Return [x, y] of the center of cell containing provided text 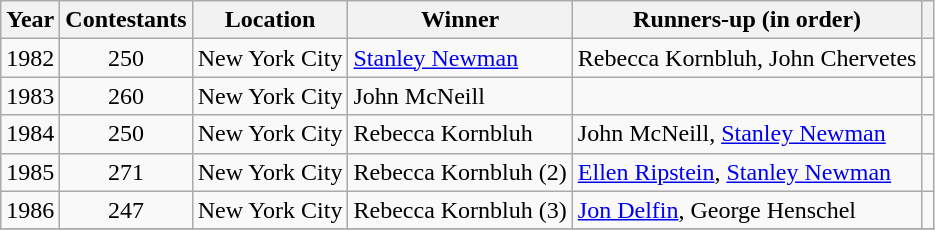
1982 [30, 58]
247 [126, 210]
Rebecca Kornbluh (3) [460, 210]
271 [126, 172]
1984 [30, 134]
Location [270, 20]
Stanley Newman [460, 58]
Ellen Ripstein, Stanley Newman [747, 172]
Year [30, 20]
John McNeill, Stanley Newman [747, 134]
1985 [30, 172]
Winner [460, 20]
260 [126, 96]
John McNeill [460, 96]
Runners-up (in order) [747, 20]
1983 [30, 96]
Rebecca Kornbluh [460, 134]
1986 [30, 210]
Rebecca Kornbluh, John Chervetes [747, 58]
Rebecca Kornbluh (2) [460, 172]
Jon Delfin, George Henschel [747, 210]
Contestants [126, 20]
